Search for the cell housing the specified text and yield its [x, y] center coordinate. 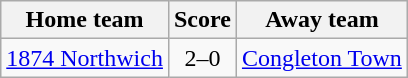
Score [202, 20]
Congleton Town [322, 58]
Away team [322, 20]
1874 Northwich [85, 58]
Home team [85, 20]
2–0 [202, 58]
